Identify which cell holds the provided text, then report its [X, Y] central coordinate. 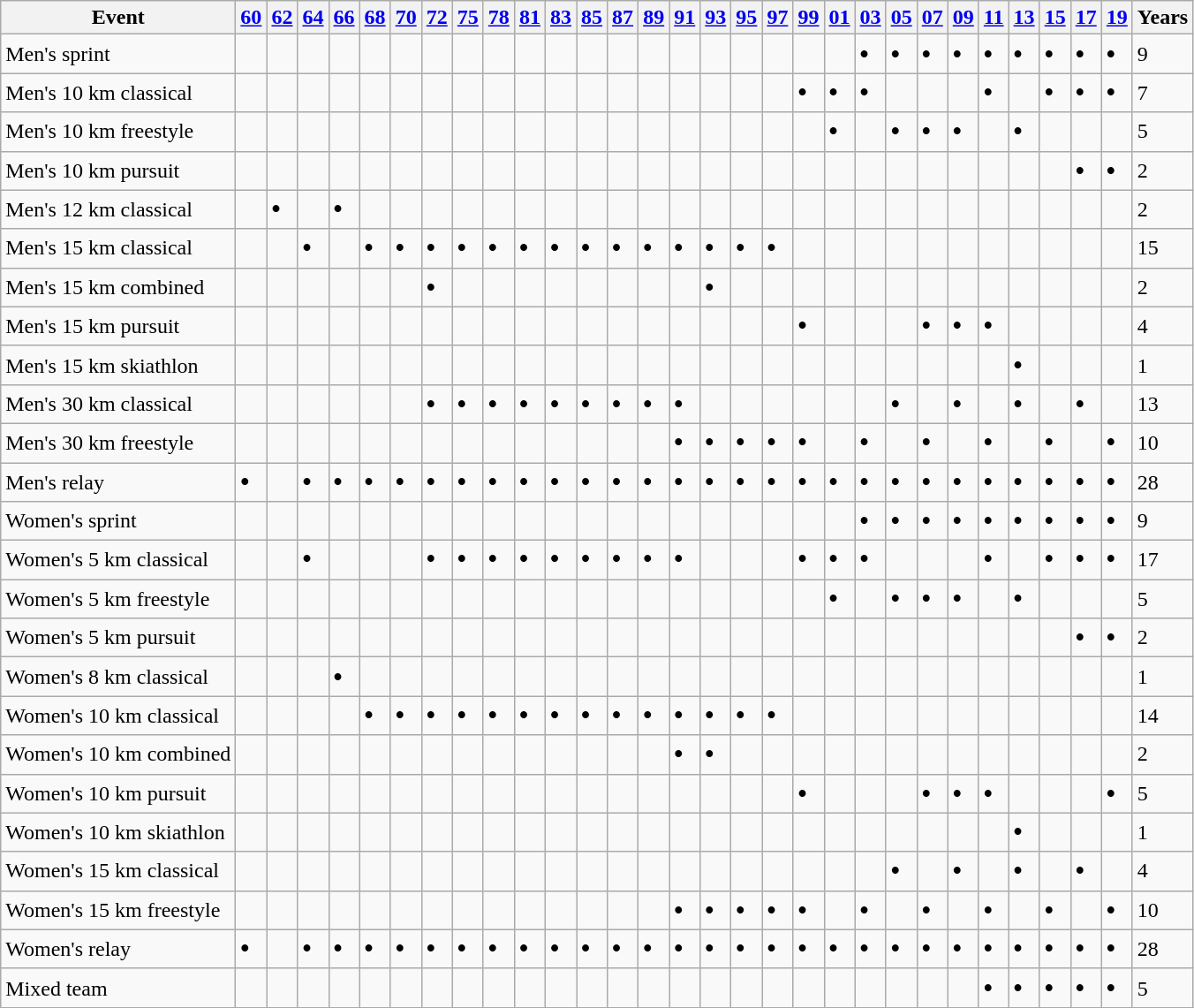
78 [498, 18]
Men's 10 km pursuit [118, 171]
Men's 15 km combined [118, 287]
19 [1116, 18]
Women's relay [118, 949]
Men's 15 km classical [118, 248]
72 [436, 18]
Women's 15 km freestyle [118, 910]
Men's 15 km skiathlon [118, 365]
60 [251, 18]
7 [1162, 93]
Women's sprint [118, 521]
Men's 12 km classical [118, 209]
05 [901, 18]
Women's 8 km classical [118, 677]
Men's sprint [118, 54]
85 [592, 18]
89 [654, 18]
68 [374, 18]
03 [871, 18]
70 [406, 18]
83 [560, 18]
91 [685, 18]
Women's 15 km classical [118, 871]
87 [623, 18]
66 [344, 18]
Men's 30 km freestyle [118, 443]
Women's 10 km pursuit [118, 793]
97 [777, 18]
Women's 10 km combined [118, 754]
Men's relay [118, 482]
Women's 10 km skiathlon [118, 832]
Men's 15 km pursuit [118, 326]
11 [994, 18]
99 [809, 18]
Mixed team [118, 988]
81 [530, 18]
07 [933, 18]
Event [118, 18]
Women's 5 km pursuit [118, 638]
Men's 30 km classical [118, 404]
01 [839, 18]
62 [283, 18]
Women's 5 km classical [118, 560]
Years [1162, 18]
Men's 10 km classical [118, 93]
Women's 10 km classical [118, 716]
14 [1162, 716]
93 [715, 18]
95 [747, 18]
Men's 10 km freestyle [118, 132]
64 [313, 18]
75 [468, 18]
09 [963, 18]
Women's 5 km freestyle [118, 599]
